Find where the given text appears and provide that cell's center as [X, Y] coordinate. 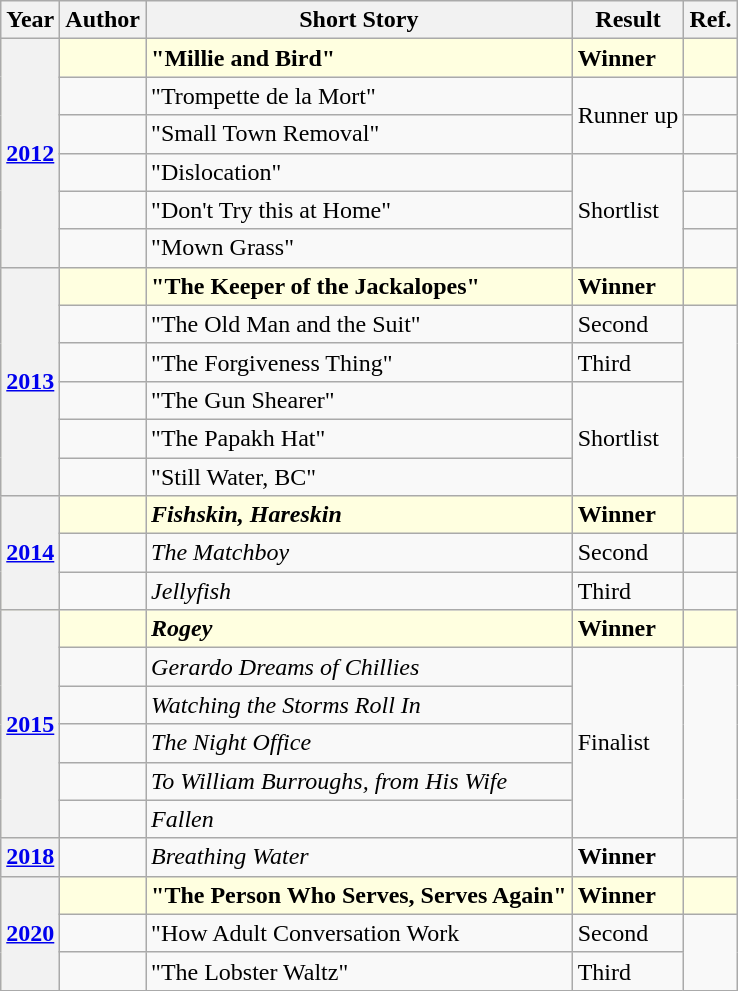
Rogey [360, 629]
2012 [30, 153]
"The Forgiveness Thing" [360, 362]
To William Burroughs, from His Wife [360, 781]
"The Person Who Serves, Serves Again" [360, 895]
Short Story [360, 20]
"Small Town Removal" [360, 134]
"The Keeper of the Jackalopes" [360, 286]
Jellyfish [360, 591]
Author [103, 20]
"The Old Man and the Suit" [360, 324]
"The Papakh Hat" [360, 438]
"Trompette de la Mort" [360, 96]
Watching the Storms Roll In [360, 705]
The Matchboy [360, 553]
Fishskin, Hareskin [360, 515]
2018 [30, 857]
Result [628, 20]
Breathing Water [360, 857]
"Mown Grass" [360, 248]
2020 [30, 933]
2014 [30, 553]
Ref. [710, 20]
The Night Office [360, 743]
2013 [30, 381]
2015 [30, 724]
Gerardo Dreams of Chillies [360, 667]
Year [30, 20]
"Millie and Bird" [360, 58]
Finalist [628, 743]
"Don't Try this at Home" [360, 210]
"The Lobster Waltz" [360, 971]
Runner up [628, 115]
"How Adult Conversation Work [360, 933]
"The Gun Shearer" [360, 400]
"Dislocation" [360, 172]
"Still Water, BC" [360, 477]
Fallen [360, 819]
